Determine the (x, y) coordinate at the center of the cell enclosing the given text.  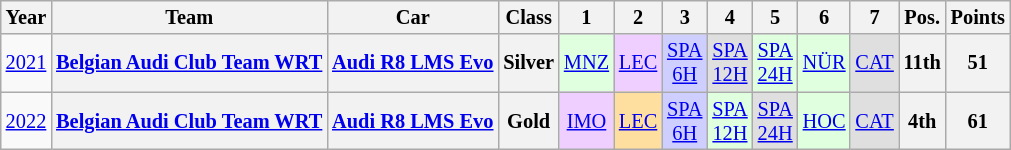
4 (730, 17)
3 (684, 17)
61 (978, 121)
Car (412, 17)
Class (528, 17)
2 (638, 17)
HOC (824, 121)
2022 (26, 121)
6 (824, 17)
11th (922, 63)
Year (26, 17)
51 (978, 63)
MNZ (586, 63)
Pos. (922, 17)
2021 (26, 63)
5 (776, 17)
NÜR (824, 63)
Team (189, 17)
Points (978, 17)
Silver (528, 63)
1 (586, 17)
IMO (586, 121)
Gold (528, 121)
4th (922, 121)
7 (874, 17)
